Determine the [x, y] coordinate at the center of the cell enclosing the given text.  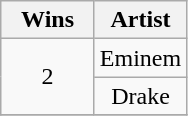
Wins [48, 20]
2 [48, 77]
Artist [140, 20]
Eminem [140, 58]
Drake [140, 96]
